Find where the given text appears and provide that cell's center as (X, Y) coordinate. 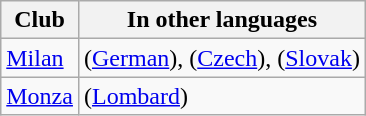
In other languages (222, 20)
Club (40, 20)
Monza (40, 96)
(German), (Czech), (Slovak) (222, 58)
(Lombard) (222, 96)
Milan (40, 58)
